Search for the cell housing the specified text and yield its (x, y) center coordinate. 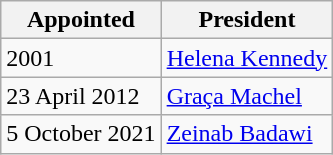
Zeinab Badawi (247, 134)
Helena Kennedy (247, 58)
President (247, 20)
5 October 2021 (81, 134)
Appointed (81, 20)
Graça Machel (247, 96)
2001 (81, 58)
23 April 2012 (81, 96)
